Provide the [x, y] coordinate of the cell's center where the given text is located.  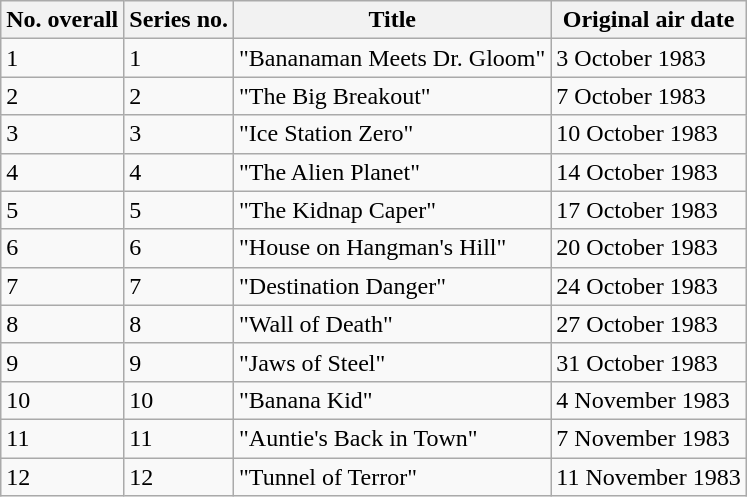
14 October 1983 [648, 172]
3 October 1983 [648, 58]
Original air date [648, 20]
7 November 1983 [648, 438]
4 November 1983 [648, 400]
"House on Hangman's Hill" [392, 248]
7 October 1983 [648, 96]
17 October 1983 [648, 210]
"Jaws of Steel" [392, 362]
"The Kidnap Caper" [392, 210]
"Tunnel of Terror" [392, 477]
"Wall of Death" [392, 324]
10 October 1983 [648, 134]
20 October 1983 [648, 248]
11 November 1983 [648, 477]
"Auntie's Back in Town" [392, 438]
"The Big Breakout" [392, 96]
"Ice Station Zero" [392, 134]
31 October 1983 [648, 362]
Series no. [179, 20]
"Banana Kid" [392, 400]
"The Alien Planet" [392, 172]
"Destination Danger" [392, 286]
No. overall [62, 20]
27 October 1983 [648, 324]
24 October 1983 [648, 286]
"Bananaman Meets Dr. Gloom" [392, 58]
Title [392, 20]
